Return the [x, y] coordinate for the center point of the cell that contains the specified text.  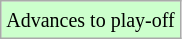
Advances to play-off [90, 20]
